Extract the (X, Y) coordinate from the center of the cell holding the provided text.  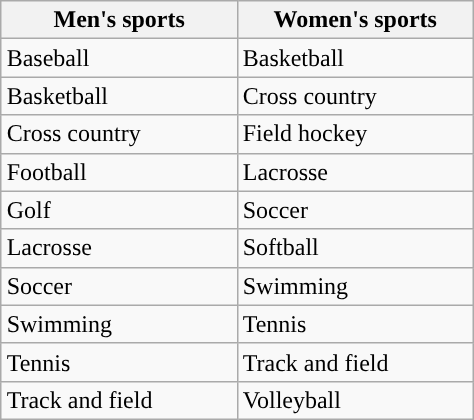
Football (119, 172)
Volleyball (355, 400)
Baseball (119, 58)
Golf (119, 210)
Men's sports (119, 20)
Women's sports (355, 20)
Field hockey (355, 134)
Softball (355, 248)
